Detect which cell encompasses the target text, then output its (X, Y) center coordinate. 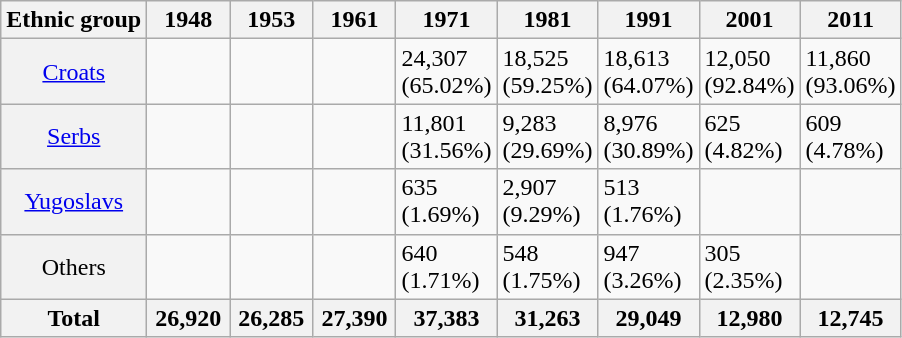
11,801 (31.56%) (446, 136)
640 (1.71%) (446, 266)
947 (3.26%) (648, 266)
Yugoslavs (74, 202)
1971 (446, 20)
1953 (272, 20)
31,263 (548, 318)
18,525 (59.25%) (548, 72)
1961 (354, 20)
9,283 (29.69%) (548, 136)
1991 (648, 20)
24,307 (65.02%) (446, 72)
305 (2.35%) (750, 266)
625 (4.82%) (750, 136)
635 (1.69%) (446, 202)
18,613 (64.07%) (648, 72)
Croats (74, 72)
8,976 (30.89%) (648, 136)
609 (4.78%) (850, 136)
2011 (850, 20)
37,383 (446, 318)
12,050 (92.84%) (750, 72)
2,907 (9.29%) (548, 202)
12,745 (850, 318)
1948 (188, 20)
Ethnic group (74, 20)
Total (74, 318)
26,285 (272, 318)
29,049 (648, 318)
12,980 (750, 318)
1981 (548, 20)
Serbs (74, 136)
27,390 (354, 318)
Others (74, 266)
548 (1.75%) (548, 266)
26,920 (188, 318)
513 (1.76%) (648, 202)
2001 (750, 20)
11,860 (93.06%) (850, 72)
